Extract the [X, Y] coordinate from the center of the cell holding the provided text.  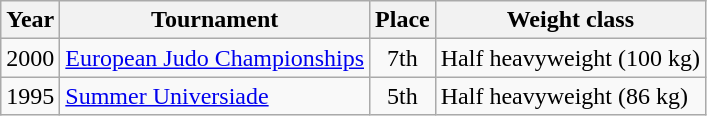
Place [403, 20]
Summer Universiade [215, 96]
5th [403, 96]
2000 [30, 58]
1995 [30, 96]
Half heavyweight (100 kg) [570, 58]
European Judo Championships [215, 58]
7th [403, 58]
Weight class [570, 20]
Year [30, 20]
Tournament [215, 20]
Half heavyweight (86 kg) [570, 96]
